From the cell containing the given text, extract its center point as (X, Y) coordinate. 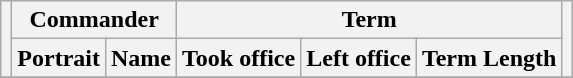
Left office (359, 58)
Name (140, 58)
Term (370, 20)
Took office (239, 58)
Commander (94, 20)
Portrait (59, 58)
Term Length (489, 58)
